From the cell containing the given text, extract its center point as (X, Y) coordinate. 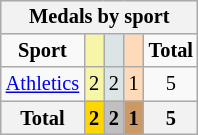
Medals by sport (100, 17)
Sport (42, 51)
Athletics (42, 84)
